Provide the (x, y) coordinate of the cell's center where the given text is located.  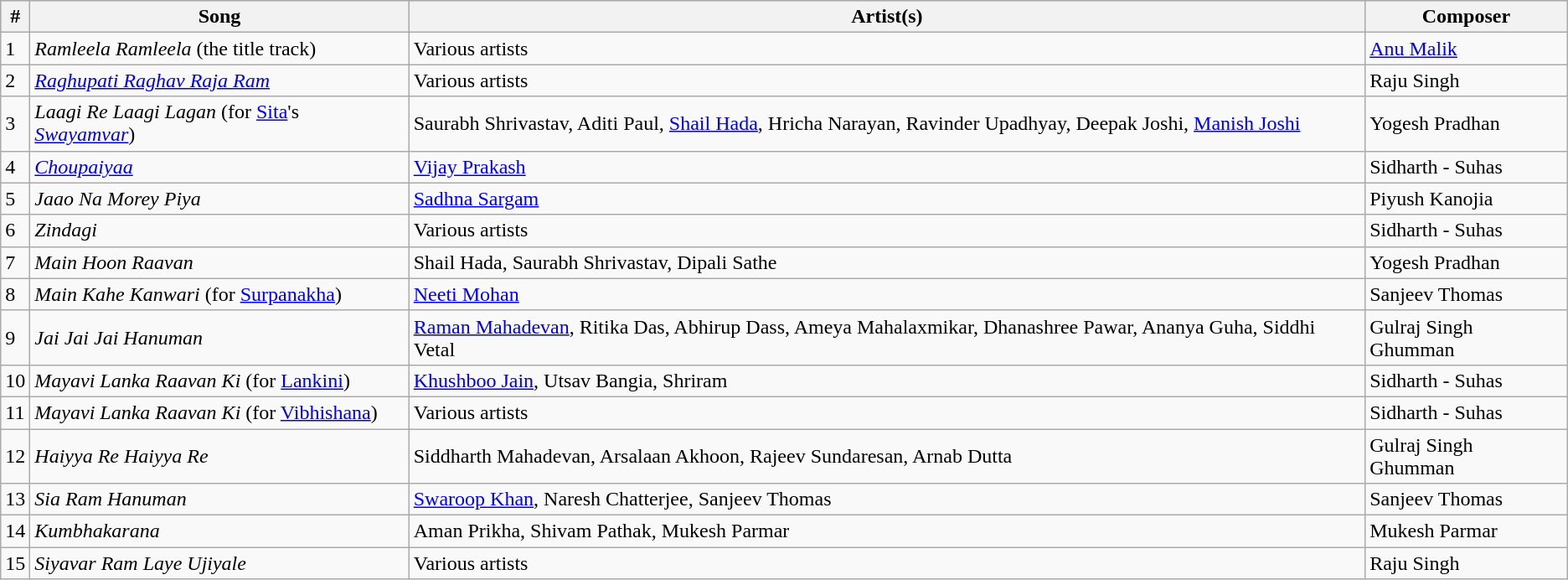
7 (15, 262)
4 (15, 167)
Vijay Prakash (886, 167)
9 (15, 337)
Ramleela Ramleela (the title track) (219, 49)
# (15, 17)
Mukesh Parmar (1467, 531)
Siyavar Ram Laye Ujiyale (219, 563)
Khushboo Jain, Utsav Bangia, Shriram (886, 381)
14 (15, 531)
Choupaiyaa (219, 167)
Mayavi Lanka Raavan Ki (for Vibhishana) (219, 412)
Raghupati Raghav Raja Ram (219, 80)
Main Hoon Raavan (219, 262)
6 (15, 230)
Composer (1467, 17)
Zindagi (219, 230)
11 (15, 412)
Piyush Kanojia (1467, 199)
Haiyya Re Haiyya Re (219, 456)
Saurabh Shrivastav, Aditi Paul, Shail Hada, Hricha Narayan, Ravinder Upadhyay, Deepak Joshi, Manish Joshi (886, 124)
2 (15, 80)
5 (15, 199)
Siddharth Mahadevan, Arsalaan Akhoon, Rajeev Sundaresan, Arnab Dutta (886, 456)
Laagi Re Laagi Lagan (for Sita's Swayamvar) (219, 124)
Sadhna Sargam (886, 199)
Swaroop Khan, Naresh Chatterjee, Sanjeev Thomas (886, 500)
Mayavi Lanka Raavan Ki (for Lankini) (219, 381)
Jai Jai Jai Hanuman (219, 337)
12 (15, 456)
Artist(s) (886, 17)
Sia Ram Hanuman (219, 500)
Song (219, 17)
10 (15, 381)
Raman Mahadevan, Ritika Das, Abhirup Dass, Ameya Mahalaxmikar, Dhanashree Pawar, Ananya Guha, Siddhi Vetal (886, 337)
13 (15, 500)
Main Kahe Kanwari (for Surpanakha) (219, 294)
15 (15, 563)
Shail Hada, Saurabh Shrivastav, Dipali Sathe (886, 262)
Jaao Na Morey Piya (219, 199)
Aman Prikha, Shivam Pathak, Mukesh Parmar (886, 531)
1 (15, 49)
8 (15, 294)
Anu Malik (1467, 49)
Kumbhakarana (219, 531)
3 (15, 124)
Neeti Mohan (886, 294)
